Find where the given text appears and provide that cell's center as (x, y) coordinate. 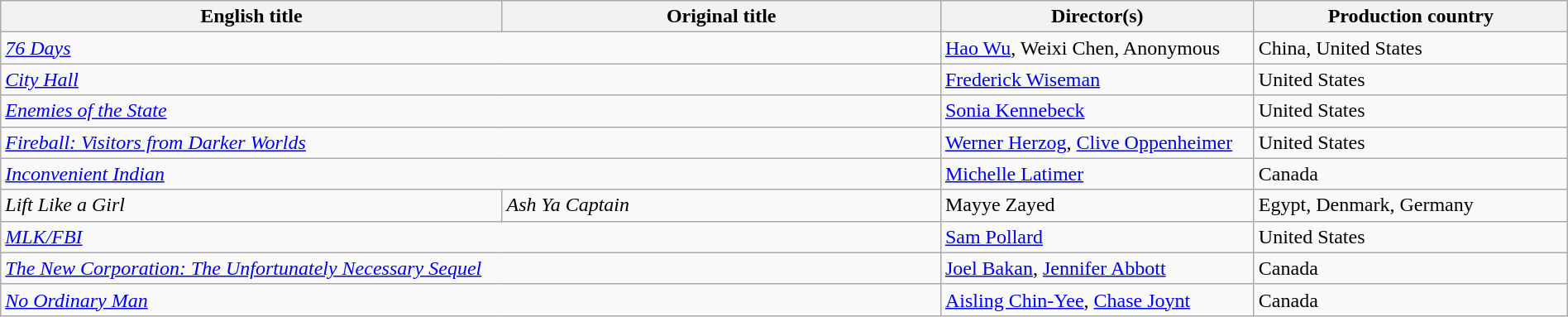
Sonia Kennebeck (1097, 111)
Frederick Wiseman (1097, 79)
Egypt, Denmark, Germany (1411, 205)
No Ordinary Man (471, 300)
Michelle Latimer (1097, 174)
The New Corporation: The Unfortunately Necessary Sequel (471, 268)
Hao Wu, Weixi Chen, Anonymous (1097, 48)
Werner Herzog, Clive Oppenheimer (1097, 142)
Director(s) (1097, 17)
City Hall (471, 79)
Mayye Zayed (1097, 205)
Ash Ya Captain (721, 205)
Production country (1411, 17)
English title (251, 17)
Enemies of the State (471, 111)
China, United States (1411, 48)
Sam Pollard (1097, 237)
MLK/FBI (471, 237)
Inconvenient Indian (471, 174)
Fireball: Visitors from Darker Worlds (471, 142)
76 Days (471, 48)
Joel Bakan, Jennifer Abbott (1097, 268)
Lift Like a Girl (251, 205)
Aisling Chin-Yee, Chase Joynt (1097, 300)
Original title (721, 17)
